Provide the [X, Y] coordinate of the cell's center where the given text is located.  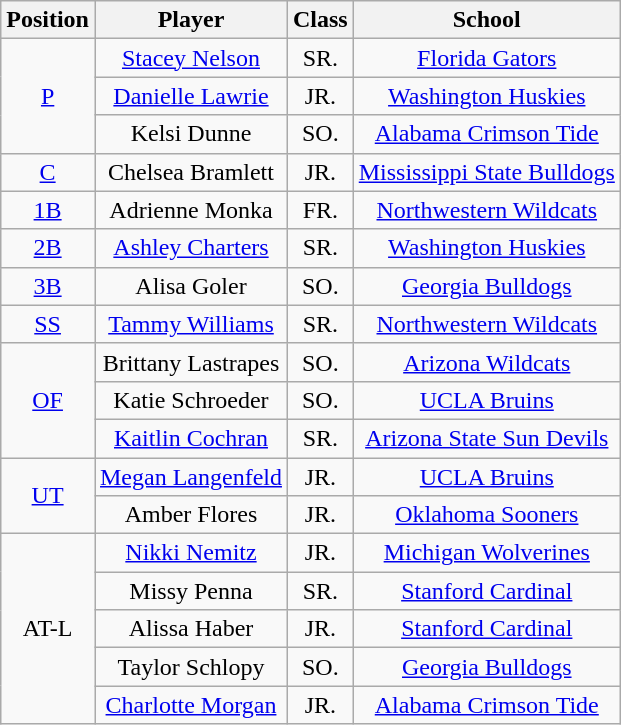
School [486, 20]
Mississippi State Bulldogs [486, 172]
Megan Langenfeld [190, 477]
C [48, 172]
Danielle Lawrie [190, 96]
Arizona State Sun Devils [486, 438]
Position [48, 20]
FR. [320, 210]
Ashley Charters [190, 248]
OF [48, 400]
2B [48, 248]
3B [48, 286]
SS [48, 324]
Taylor Schlopy [190, 667]
Brittany Lastrapes [190, 362]
Adrienne Monka [190, 210]
1B [48, 210]
Alisa Goler [190, 286]
Missy Penna [190, 591]
AT-L [48, 629]
Florida Gators [486, 58]
Michigan Wolverines [486, 553]
Arizona Wildcats [486, 362]
P [48, 96]
Charlotte Morgan [190, 705]
Oklahoma Sooners [486, 515]
Kelsi Dunne [190, 134]
Class [320, 20]
Stacey Nelson [190, 58]
Nikki Nemitz [190, 553]
Player [190, 20]
Katie Schroeder [190, 400]
Tammy Williams [190, 324]
Chelsea Bramlett [190, 172]
Alissa Haber [190, 629]
Amber Flores [190, 515]
UT [48, 496]
Kaitlin Cochran [190, 438]
